Determine the (x, y) coordinate at the center of the cell enclosing the given text.  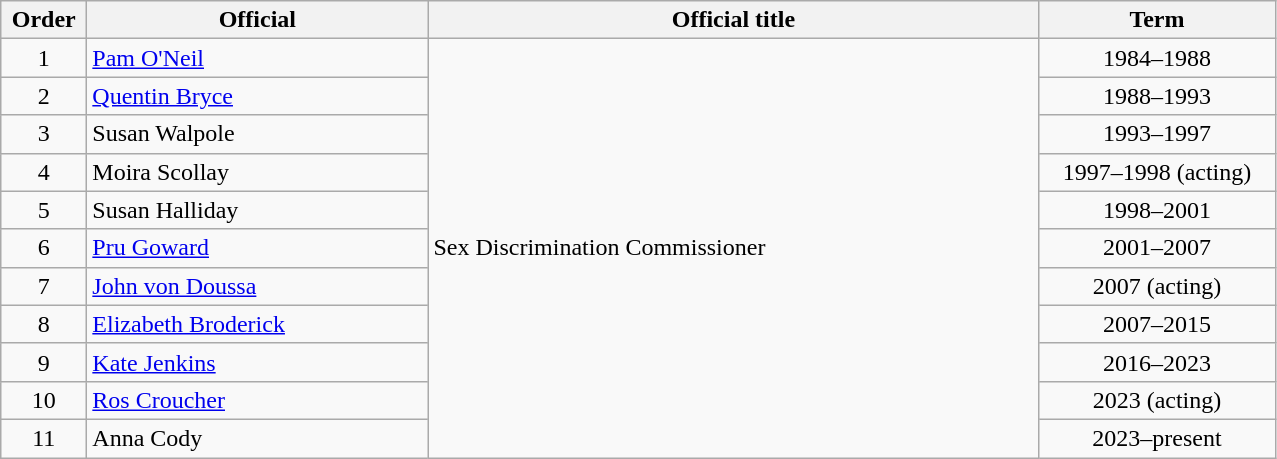
Susan Halliday (258, 210)
2 (44, 96)
Susan Walpole (258, 134)
6 (44, 248)
2007 (acting) (1157, 286)
4 (44, 172)
1998–2001 (1157, 210)
1 (44, 58)
John von Doussa (258, 286)
Kate Jenkins (258, 362)
Quentin Bryce (258, 96)
1997–1998 (acting) (1157, 172)
5 (44, 210)
9 (44, 362)
1984–1988 (1157, 58)
2001–2007 (1157, 248)
Order (44, 20)
7 (44, 286)
1988–1993 (1157, 96)
2016–2023 (1157, 362)
Ros Croucher (258, 400)
Sex Discrimination Commissioner (734, 248)
10 (44, 400)
8 (44, 324)
Term (1157, 20)
2007–2015 (1157, 324)
Moira Scollay (258, 172)
Official title (734, 20)
Elizabeth Broderick (258, 324)
Official (258, 20)
1993–1997 (1157, 134)
Pru Goward (258, 248)
3 (44, 134)
Anna Cody (258, 438)
2023 (acting) (1157, 400)
2023–present (1157, 438)
11 (44, 438)
Pam O'Neil (258, 58)
